Identify which cell holds the provided text, then report its (X, Y) central coordinate. 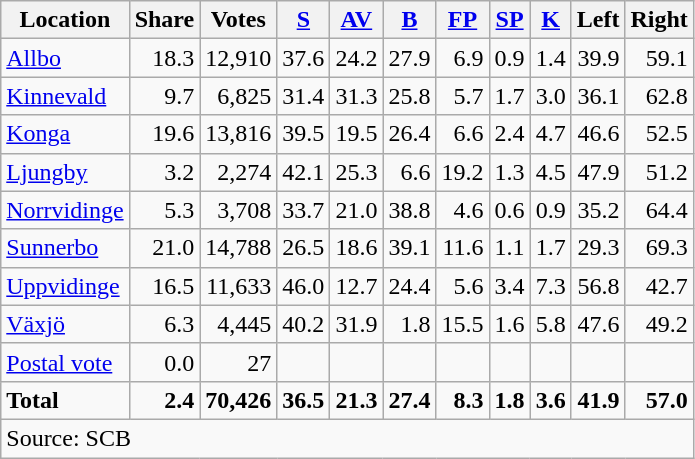
59.1 (659, 58)
38.8 (410, 210)
31.9 (356, 324)
4.7 (550, 134)
3.6 (550, 400)
1.4 (550, 58)
40.2 (304, 324)
4,445 (238, 324)
Total (65, 400)
35.2 (598, 210)
Votes (238, 20)
8.3 (462, 400)
51.2 (659, 172)
1.3 (510, 172)
Allbo (65, 58)
29.3 (598, 248)
12,910 (238, 58)
2,274 (238, 172)
37.6 (304, 58)
Uppvidinge (65, 286)
Kinnevald (65, 96)
Postal vote (65, 362)
47.6 (598, 324)
1.6 (510, 324)
S (304, 20)
18.6 (356, 248)
57.0 (659, 400)
Norrvidinge (65, 210)
9.7 (164, 96)
3.0 (550, 96)
FP (462, 20)
Sunnerbo (65, 248)
0.0 (164, 362)
15.5 (462, 324)
56.8 (598, 286)
K (550, 20)
26.5 (304, 248)
27.9 (410, 58)
64.4 (659, 210)
19.2 (462, 172)
52.5 (659, 134)
7.3 (550, 286)
19.5 (356, 134)
16.5 (164, 286)
24.2 (356, 58)
25.3 (356, 172)
3.2 (164, 172)
Location (65, 20)
69.3 (659, 248)
25.8 (410, 96)
24.4 (410, 286)
27 (238, 362)
3.4 (510, 286)
Konga (65, 134)
14,788 (238, 248)
46.6 (598, 134)
5.3 (164, 210)
42.1 (304, 172)
6.9 (462, 58)
3,708 (238, 210)
18.3 (164, 58)
70,426 (238, 400)
31.3 (356, 96)
Växjö (65, 324)
36.1 (598, 96)
21.3 (356, 400)
Ljungby (65, 172)
31.4 (304, 96)
39.9 (598, 58)
Right (659, 20)
Left (598, 20)
Share (164, 20)
47.9 (598, 172)
41.9 (598, 400)
46.0 (304, 286)
5.7 (462, 96)
11.6 (462, 248)
11,633 (238, 286)
12.7 (356, 286)
27.4 (410, 400)
Source: SCB (348, 438)
SP (510, 20)
42.7 (659, 286)
26.4 (410, 134)
33.7 (304, 210)
5.6 (462, 286)
B (410, 20)
6,825 (238, 96)
19.6 (164, 134)
39.1 (410, 248)
13,816 (238, 134)
AV (356, 20)
36.5 (304, 400)
49.2 (659, 324)
4.5 (550, 172)
6.3 (164, 324)
62.8 (659, 96)
39.5 (304, 134)
4.6 (462, 210)
5.8 (550, 324)
0.6 (510, 210)
1.1 (510, 248)
